Detect which cell encompasses the target text, then output its (x, y) center coordinate. 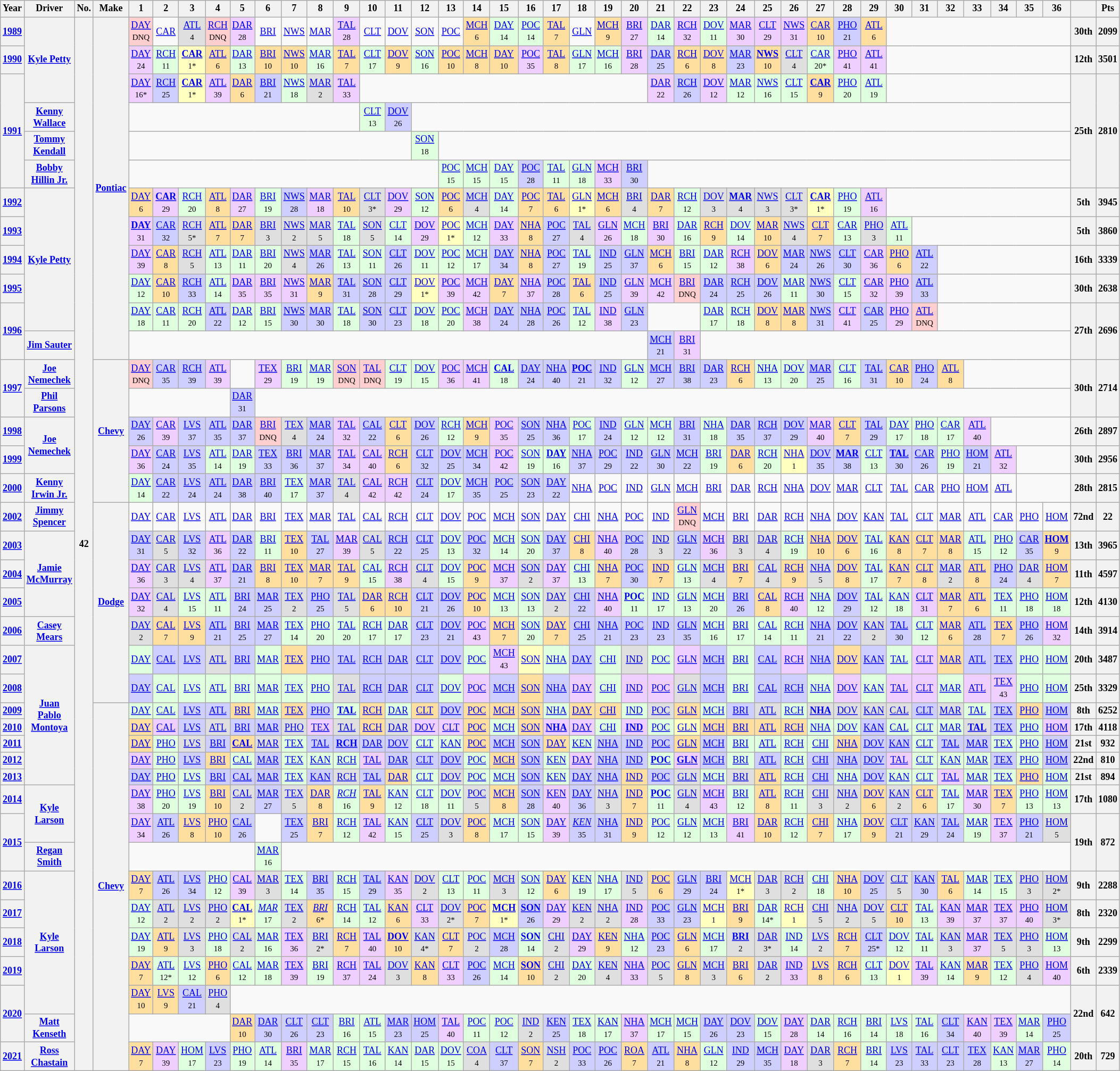
IND9 (634, 828)
DAR14* (768, 914)
RCH17 (372, 631)
12 (425, 9)
BRI28 (634, 60)
RCH39 (193, 374)
2013 (13, 777)
CAR26 (925, 460)
SON2 (531, 574)
DAR3* (768, 942)
36 (1057, 9)
DAR21 (243, 574)
19th (1083, 843)
DOV22 (848, 631)
1999 (13, 460)
KAN15 (398, 828)
NHA31 (608, 828)
BRI4 (634, 203)
TEX12 (1003, 971)
IND38 (608, 317)
TEX17 (294, 488)
RCH19 (794, 545)
72nd (1083, 517)
NHA33 (634, 971)
2012 (13, 761)
CAL26 (243, 828)
CAR36 (874, 260)
CAR20* (820, 60)
1993 (13, 231)
13 (451, 9)
CAL21 (193, 1000)
30 (899, 9)
CLT34 (950, 1028)
PHO14 (1057, 1057)
CLT5 (899, 885)
SON11 (372, 260)
2099 (1108, 31)
CAR25 (874, 317)
CLT18 (425, 800)
ATL40 (977, 431)
DAR2 (768, 971)
CAR22 (166, 488)
KAN29 (925, 828)
MAR5 (320, 231)
CLT41 (848, 317)
KEN4 (608, 971)
POC2 (477, 942)
24 (741, 9)
DAR30 (268, 1028)
SON14 (531, 942)
NHA13 (768, 374)
25 (768, 9)
ATL2 (166, 914)
POC43 (477, 631)
RCH40 (794, 602)
HOM25 (425, 1028)
ATL4 (193, 31)
3945 (1108, 203)
POC32 (477, 545)
BRI27 (634, 31)
3339 (1108, 260)
SON10 (531, 971)
15 (504, 9)
642 (1108, 1014)
21 (661, 9)
4 (218, 9)
CHI3 (820, 800)
DAR27 (243, 203)
DAR25 (661, 60)
KEN19 (582, 885)
DOV13 (451, 545)
MCH27 (661, 374)
CAL7 (166, 631)
2002 (13, 517)
31 (925, 9)
ATL28 (977, 631)
DAR11 (243, 260)
2008 (13, 688)
HOM17 (193, 1057)
CLT30 (848, 260)
Make (111, 9)
Jimmy Spencer (49, 517)
RCH1 (794, 914)
MAR4 (741, 203)
20 (634, 9)
KAN3 (950, 942)
No. (84, 9)
IND 25 (608, 288)
Year (13, 9)
POC1* (451, 231)
CAR24 (166, 460)
TAL19 (582, 260)
MCH1 (714, 914)
ATL37 (218, 574)
ATL13 (218, 260)
CAL12 (243, 971)
GLN39 (634, 288)
NHA1 (794, 460)
Driver (49, 9)
DAY33 (504, 231)
BRI17 (741, 631)
DAY15 (504, 174)
CAR17 (950, 431)
27 (820, 9)
LVS35 (193, 460)
ATL16 (874, 203)
MCH34 (477, 460)
Kenny Wallace (49, 117)
CAL15 (372, 574)
CAL18 (504, 374)
KAN13 (1003, 1057)
BRI2* (320, 942)
2320 (1108, 914)
CAL1* (243, 914)
5 (243, 9)
BRI9 (741, 914)
MCH18 (634, 231)
TEX36 (294, 942)
3329 (1108, 688)
SON7 (531, 1057)
2299 (1108, 942)
MAR11 (794, 288)
GLN1* (582, 203)
BRI25 (243, 631)
2815 (1108, 488)
DAY22 (557, 488)
BRI2 (741, 942)
4118 (1108, 727)
SON18 (425, 146)
IND22 (634, 460)
1 (141, 9)
9 (347, 9)
DOV1* (425, 288)
TEX4 (294, 431)
2019 (13, 971)
BRI20 (268, 260)
MAR26 (320, 260)
DAR13 (243, 60)
19 (608, 9)
RCH22 (398, 545)
CHI5 (820, 914)
HOM2* (1057, 885)
1991 (13, 131)
BRI38 (687, 374)
CLT32 (425, 460)
2010 (13, 727)
NWS16 (768, 88)
KAN6 (398, 914)
COA4 (477, 1057)
DAY32 (141, 602)
CLT 29 (398, 288)
GLN18 (582, 174)
NHA5 (820, 574)
ATL7 (218, 231)
RCH5* (193, 231)
11 (398, 9)
13th (1083, 545)
729 (1108, 1057)
BRI8 (268, 574)
DAR38 (243, 488)
KAN39 (950, 914)
NWS2 (294, 231)
CHI22 (582, 602)
IND25 (608, 260)
CHI25 (582, 631)
GLN22 (687, 545)
RCH26 (687, 88)
1990 (13, 60)
IND5 (634, 885)
ATL33 (925, 288)
1998 (13, 431)
872 (1108, 843)
PHO40 (1030, 914)
PHO39 (899, 288)
DAY17 (899, 431)
POC36 (451, 374)
2020 (13, 1014)
TAL27 (320, 545)
TEX18 (582, 1028)
MCH20 (714, 602)
CAR3 (166, 574)
IND33 (794, 971)
TEX28 (977, 1057)
3860 (1108, 231)
32 (950, 9)
MAR10 (768, 231)
BRI16 (347, 1028)
14th (1083, 631)
PHO10 (218, 828)
CAL39 (243, 885)
MCH33 (608, 174)
Phil Parsons (49, 403)
ATL36 (218, 545)
CLT16 (848, 374)
6 (268, 9)
KEN9 (608, 942)
3487 (1108, 660)
BRI21 (268, 88)
11th (1083, 574)
2021 (13, 1057)
CHI18 (820, 885)
GLN26 (608, 231)
TEX25 (294, 828)
CAR9 (820, 88)
810 (1108, 761)
MCH38 (477, 317)
GLN17 (582, 60)
BRI41 (741, 828)
POC42 (504, 460)
MCH36 (714, 545)
SON16 (425, 60)
HOM5 (1057, 828)
GLN37 (634, 260)
2638 (1108, 288)
KEN25 (557, 1028)
KAN40 (977, 1028)
RCH5 (193, 260)
HOM7 (1057, 574)
DAR15 (425, 1057)
SONDNQ (347, 374)
POC17 (582, 431)
CLT31 (925, 602)
NHA18 (714, 431)
CLT8 (925, 574)
CAR8 (166, 260)
SON15 (531, 828)
KAN4* (425, 942)
2810 (1108, 131)
Matt Kenseth (49, 1028)
33 (977, 9)
DAY38 (141, 800)
KAN30 (925, 885)
HOM3* (1057, 914)
GLNDNQ (687, 517)
2696 (1108, 331)
BRI12 (741, 800)
RCHDNQ (218, 31)
894 (1108, 777)
RCH18 (741, 317)
PHO41 (848, 60)
3 (193, 9)
CLT24 (425, 488)
MAR6 (950, 631)
2288 (1108, 885)
SON5 (372, 231)
ATL41 (874, 60)
LVS24 (193, 488)
ATL9 (166, 942)
CAL14 (768, 631)
CHI7 (820, 828)
IND32 (608, 374)
2016 (13, 885)
NWS26 (820, 260)
KAN35 (398, 885)
DAR37 (243, 431)
ATL24 (218, 488)
PHO29 (899, 317)
Jamie McMurray (49, 574)
ATL32 (1003, 460)
3914 (1108, 631)
HOM32 (1057, 631)
KEN2 (582, 914)
TEX33 (268, 460)
DOV2* (451, 914)
DOV1 (899, 971)
DAY16 (557, 460)
BRI40 (268, 488)
MCH41 (477, 374)
2339 (1108, 971)
CLT37 (504, 1057)
34 (1003, 9)
27th (1083, 331)
DOV2 (425, 885)
DOV35 (820, 460)
BRI26 (741, 602)
16th (1083, 260)
DAR28 (243, 31)
26th (1083, 431)
DOV5 (874, 914)
2018 (13, 942)
TAL34 (347, 460)
35 (1030, 9)
POC30 (634, 574)
TAL39 (925, 971)
CLT29 (768, 31)
BRI6* (320, 914)
1994 (13, 260)
CHI8 (582, 545)
7 (294, 9)
IND17 (661, 602)
2003 (13, 545)
1997 (13, 388)
DAR19 (243, 460)
RCH14 (347, 914)
4597 (1108, 574)
SON23 (531, 488)
RCH10 (398, 602)
2015 (13, 843)
MAR38 (848, 460)
LVS37 (193, 431)
26 (794, 9)
2009 (13, 711)
Tommy Kendall (49, 146)
RCH42 (398, 488)
DAY 7 (504, 288)
LVS34 (193, 885)
TAL32 (347, 431)
KEN40 (557, 800)
DAR31 (243, 403)
TEX43 (1003, 688)
CAL5 (372, 545)
DAY28 (794, 1028)
NHA36 (557, 431)
NHA7 (608, 574)
1992 (13, 203)
RCH32 (687, 31)
CAL42 (372, 488)
SON25 (531, 431)
KAN7 (899, 574)
TAL10 (347, 203)
HOM18 (1057, 602)
POC21 (582, 374)
POC25 (504, 488)
2014 (13, 800)
SON30 (372, 317)
CLT25* (874, 942)
LVS15 (193, 602)
2005 (13, 602)
GLN35 (687, 631)
28th (1083, 488)
CAL22 (372, 431)
MAR12 (741, 88)
SON26 (531, 914)
Jim Sauter (49, 345)
CLT19 (398, 374)
2897 (1108, 431)
NHA3 (608, 800)
CHI13 (582, 574)
LVS18 (899, 1028)
Kenny Irwin Jr. (49, 488)
CAL40 (372, 460)
TAL5 (347, 602)
23 (714, 9)
DOV18 (425, 317)
POC14 (531, 31)
17 (557, 9)
CLT14 (398, 231)
NSH2 (557, 1057)
POC39 (451, 288)
MCH37 (504, 574)
PHO13 (1030, 800)
MCH28 (504, 942)
2006 (13, 631)
MCH7 (504, 631)
CAR29 (166, 203)
SON19 (531, 460)
2017 (13, 914)
1996 (13, 331)
2007 (13, 660)
1995 (13, 288)
POC9 (477, 574)
HOM21 (977, 460)
Juan Pablo Montoya (49, 715)
ATL12* (166, 971)
DOV21 (451, 631)
NWS (294, 31)
TAL8 (557, 60)
IND29 (741, 1057)
1080 (1108, 800)
DAR23 (714, 374)
ATLDNQ (925, 317)
Casey Mears (49, 631)
6th (1083, 971)
KAN18 (899, 602)
DAY20 (582, 971)
2004 (13, 574)
GLN8 (687, 971)
18 (582, 9)
29 (874, 9)
CLT12 (925, 631)
932 (1108, 744)
MAR39 (347, 545)
LVS3 (193, 942)
3965 (1108, 545)
IND14 (794, 942)
DAR8 (320, 800)
2011 (13, 744)
IND24 (608, 431)
GLN6 (687, 942)
DOV23 (741, 1028)
MCH21 (661, 345)
Bobby Hillin Jr. (49, 174)
CLT17 (372, 60)
16 (531, 9)
BRI11 (268, 545)
28 (848, 9)
BRI36 (294, 460)
LVS19 (193, 800)
POC15 (451, 174)
IND28 (634, 914)
HOM9 (1057, 545)
CAR11 (166, 317)
CAR13 (848, 231)
ROA7 (634, 1057)
MAR3 (268, 885)
10 (372, 9)
BRI6 (741, 971)
LVS32 (193, 545)
RCH33 (193, 288)
LVS4 (193, 574)
POC20 (451, 317)
TEX29 (268, 374)
2956 (1108, 460)
GLN4 (687, 800)
2 (166, 9)
CAR5 (166, 545)
IND2 (531, 1028)
ATL35 (218, 431)
42 (84, 544)
DAR24 (714, 288)
2714 (1108, 388)
8 (320, 9)
PHO2 (218, 914)
NHA28 (531, 317)
DOV10 (398, 942)
DAY16* (141, 88)
Dodge (111, 602)
IND3 (661, 545)
Regan Smith (49, 857)
MAR40 (820, 431)
KEN35 (582, 828)
CLT10 (899, 914)
DAR16 (687, 231)
TEX15 (1003, 885)
Ross Chastain (49, 1057)
TEX11 (1003, 602)
NWS18 (294, 88)
MCH22 (687, 460)
CAL8 (768, 602)
ATL19 (874, 88)
LVS12 (193, 971)
SON13 (531, 602)
KAN12 (398, 800)
POC29 (608, 460)
TAL28 (347, 31)
DAY19 (141, 942)
DOV17 (451, 488)
NWS3 (768, 203)
4130 (1108, 602)
NWS28 (294, 203)
KAN17 (608, 1028)
14 (477, 9)
RCH2 (794, 885)
DOV20 (794, 374)
HOM40 (1057, 971)
2000 (13, 488)
GLN30 (661, 460)
TALDNQ (372, 374)
Pts (1108, 9)
IND23 (661, 631)
TAL42 (372, 828)
3501 (1108, 60)
GLN29 (687, 885)
TAL20 (347, 631)
DOV14 (741, 231)
CAR39 (166, 431)
1989 (13, 31)
PHO26 (1030, 631)
6252 (1108, 711)
Pontiac (111, 188)
POC8 (477, 828)
